Scan for the cell matching the given text and deliver its [x, y] coordinate at center. 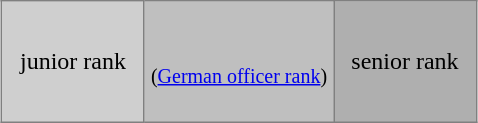
junior rank [73, 62]
senior rank [405, 62]
(German officer rank) [239, 62]
